Output the (x, y) coordinate of the center of the cell containing the given text.  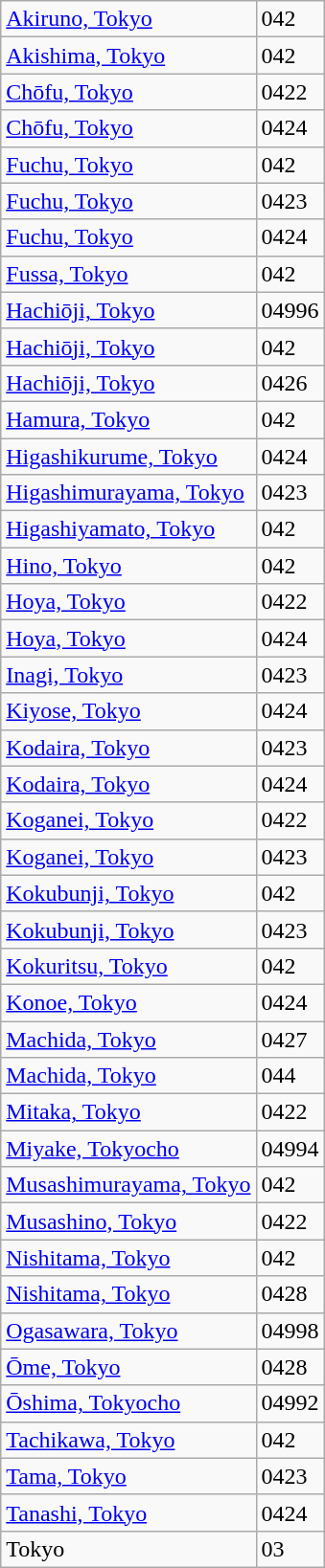
Kokuritsu, Tokyo (128, 966)
Musashimurayama, Tokyo (128, 1185)
Tanashi, Tokyo (128, 1512)
Akiruno, Tokyo (128, 19)
Tama, Tokyo (128, 1476)
Tokyo (128, 1549)
04998 (290, 1331)
0427 (290, 1039)
Tachikawa, Tokyo (128, 1440)
03 (290, 1549)
04996 (290, 310)
Miyake, Tokyocho (128, 1149)
Fussa, Tokyo (128, 274)
044 (290, 1076)
Higashiyamato, Tokyo (128, 529)
Ogasawara, Tokyo (128, 1331)
Higashimurayama, Tokyo (128, 493)
Hino, Tokyo (128, 566)
Kiyose, Tokyo (128, 711)
Hamura, Tokyo (128, 419)
Akishima, Tokyo (128, 56)
04994 (290, 1149)
Inagi, Tokyo (128, 675)
Higashikurume, Tokyo (128, 457)
0426 (290, 383)
Musashino, Tokyo (128, 1221)
Ōshima, Tokyocho (128, 1403)
04992 (290, 1403)
Mitaka, Tokyo (128, 1112)
Ōme, Tokyo (128, 1367)
Konoe, Tokyo (128, 1002)
